For the text-containing cell, return its midpoint in [x, y] coordinate format. 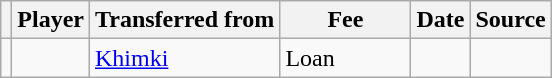
Loan [346, 58]
Source [510, 20]
Transferred from [185, 20]
Fee [346, 20]
Player [51, 20]
Khimki [185, 58]
Date [440, 20]
